Detect which cell encompasses the target text, then output its (X, Y) center coordinate. 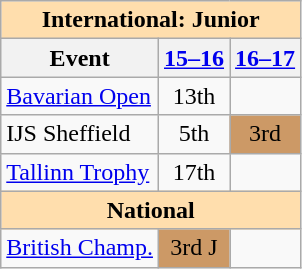
Bavarian Open (80, 96)
3rd J (194, 248)
IJS Sheffield (80, 134)
National (151, 210)
British Champ. (80, 248)
17th (194, 172)
International: Junior (151, 20)
13th (194, 96)
15–16 (194, 58)
5th (194, 134)
Event (80, 58)
16–17 (266, 58)
Tallinn Trophy (80, 172)
3rd (266, 134)
